Output the (X, Y) coordinate of the center of the cell containing the given text.  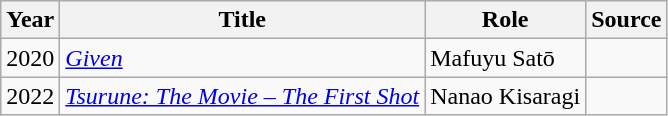
Given (242, 58)
Tsurune: The Movie – The First Shot (242, 96)
Nanao Kisaragi (506, 96)
Source (626, 20)
Mafuyu Satō (506, 58)
Year (30, 20)
2020 (30, 58)
2022 (30, 96)
Title (242, 20)
Role (506, 20)
